Search for the cell housing the specified text and yield its (x, y) center coordinate. 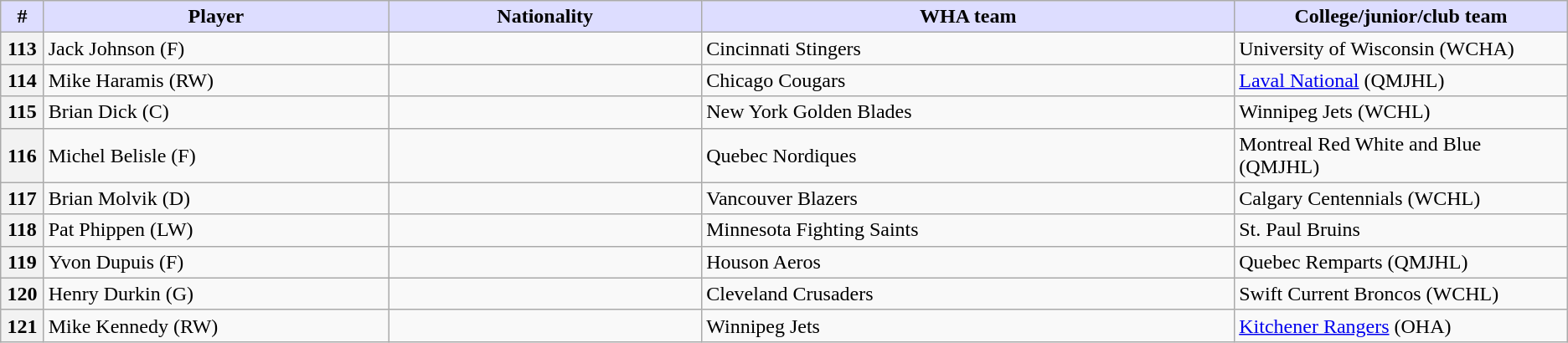
Brian Molvik (D) (216, 198)
Brian Dick (C) (216, 112)
Minnesota Fighting Saints (968, 230)
Vancouver Blazers (968, 198)
Quebec Remparts (QMJHL) (1401, 262)
Nationality (545, 17)
University of Wisconsin (WCHA) (1401, 49)
Yvon Dupuis (F) (216, 262)
Cincinnati Stingers (968, 49)
St. Paul Bruins (1401, 230)
New York Golden Blades (968, 112)
115 (22, 112)
119 (22, 262)
Houson Aeros (968, 262)
Winnipeg Jets (968, 325)
116 (22, 156)
113 (22, 49)
Cleveland Crusaders (968, 294)
Quebec Nordiques (968, 156)
Henry Durkin (G) (216, 294)
Mike Kennedy (RW) (216, 325)
114 (22, 80)
Swift Current Broncos (WCHL) (1401, 294)
121 (22, 325)
# (22, 17)
College/junior/club team (1401, 17)
WHA team (968, 17)
Jack Johnson (F) (216, 49)
Chicago Cougars (968, 80)
Mike Haramis (RW) (216, 80)
Montreal Red White and Blue (QMJHL) (1401, 156)
Laval National (QMJHL) (1401, 80)
Calgary Centennials (WCHL) (1401, 198)
120 (22, 294)
118 (22, 230)
117 (22, 198)
Player (216, 17)
Michel Belisle (F) (216, 156)
Winnipeg Jets (WCHL) (1401, 112)
Pat Phippen (LW) (216, 230)
Kitchener Rangers (OHA) (1401, 325)
